Extract the (x, y) coordinate from the center of the cell holding the provided text.  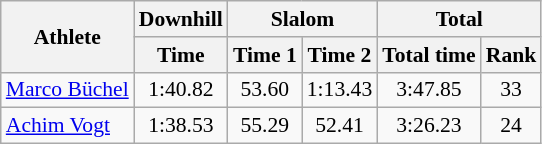
52.41 (340, 126)
1:13.43 (340, 90)
Achim Vogt (68, 126)
33 (512, 90)
24 (512, 126)
Athlete (68, 36)
55.29 (265, 126)
Rank (512, 55)
3:47.85 (428, 90)
Time 1 (265, 55)
Total time (428, 55)
Time 2 (340, 55)
3:26.23 (428, 126)
53.60 (265, 90)
Time (181, 55)
1:40.82 (181, 90)
Slalom (302, 19)
Downhill (181, 19)
Total (459, 19)
Marco Büchel (68, 90)
1:38.53 (181, 126)
